Detect which cell encompasses the target text, then output its [x, y] center coordinate. 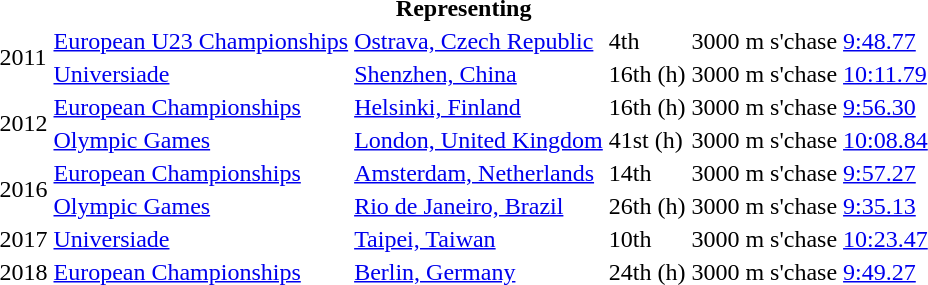
Amsterdam, Netherlands [479, 173]
Ostrava, Czech Republic [479, 41]
4th [647, 41]
Shenzhen, China [479, 74]
London, United Kingdom [479, 140]
41st (h) [647, 140]
European U23 Championships [201, 41]
14th [647, 173]
Rio de Janeiro, Brazil [479, 206]
26th (h) [647, 206]
10th [647, 239]
Taipei, Taiwan [479, 239]
Helsinki, Finland [479, 107]
